Find where the given text appears and provide that cell's center as (x, y) coordinate. 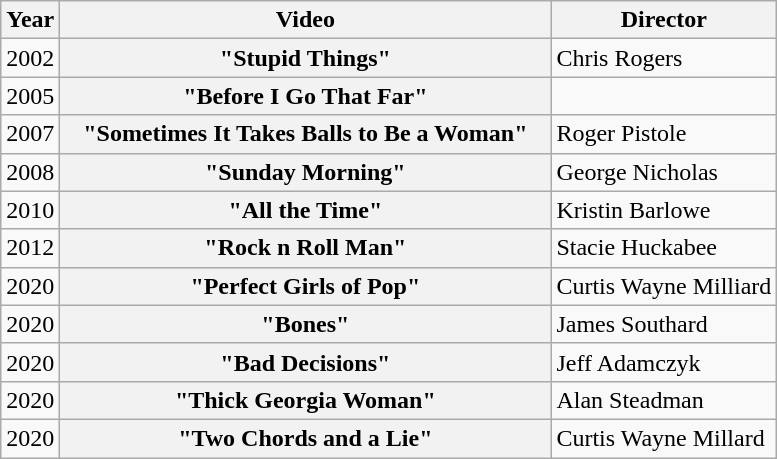
Curtis Wayne Millard (664, 438)
"Perfect Girls of Pop" (306, 286)
Video (306, 20)
2005 (30, 96)
Stacie Huckabee (664, 248)
"Stupid Things" (306, 58)
2012 (30, 248)
"Sunday Morning" (306, 172)
Jeff Adamczyk (664, 362)
"Sometimes It Takes Balls to Be a Woman" (306, 134)
George Nicholas (664, 172)
Chris Rogers (664, 58)
2010 (30, 210)
"Bones" (306, 324)
2007 (30, 134)
"Rock n Roll Man" (306, 248)
Roger Pistole (664, 134)
2008 (30, 172)
James Southard (664, 324)
Alan Steadman (664, 400)
Year (30, 20)
"Two Chords and a Lie" (306, 438)
Director (664, 20)
"Bad Decisions" (306, 362)
Curtis Wayne Milliard (664, 286)
"All the Time" (306, 210)
"Thick Georgia Woman" (306, 400)
2002 (30, 58)
Kristin Barlowe (664, 210)
"Before I Go That Far" (306, 96)
